Output the (x, y) coordinate of the center of the cell containing the given text.  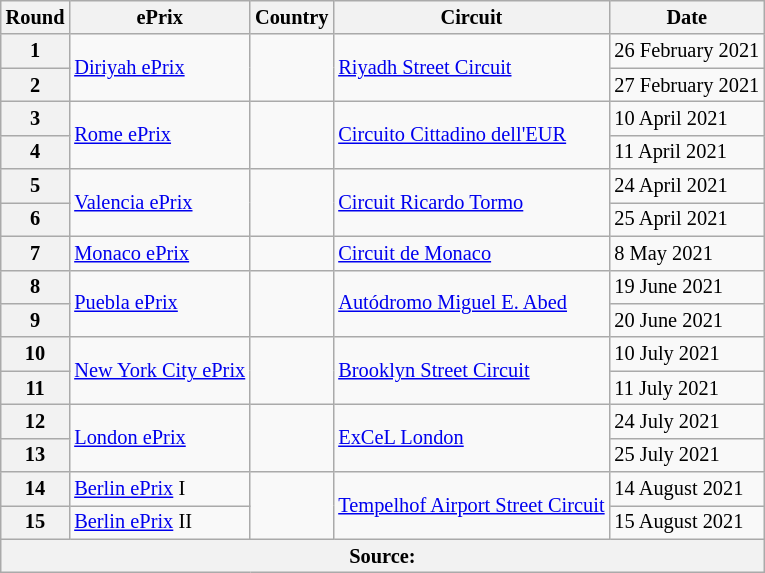
Diriyah ePrix (160, 68)
20 June 2021 (686, 320)
Tempelhof Airport Street Circuit (471, 506)
24 July 2021 (686, 421)
Berlin ePrix I (160, 489)
25 April 2021 (686, 219)
5 (36, 186)
Valencia ePrix (160, 202)
8 May 2021 (686, 253)
Round (36, 17)
ExCeL London (471, 438)
Circuit de Monaco (471, 253)
London ePrix (160, 438)
Autódromo Miguel E. Abed (471, 304)
Circuit (471, 17)
13 (36, 455)
2 (36, 85)
11 April 2021 (686, 152)
11 July 2021 (686, 388)
6 (36, 219)
15 (36, 522)
24 April 2021 (686, 186)
Brooklyn Street Circuit (471, 370)
14 August 2021 (686, 489)
10 July 2021 (686, 354)
ePrix (160, 17)
Circuit Ricardo Tormo (471, 202)
8 (36, 287)
11 (36, 388)
10 April 2021 (686, 118)
Date (686, 17)
Berlin ePrix II (160, 522)
4 (36, 152)
Circuito Cittadino dell'EUR (471, 134)
19 June 2021 (686, 287)
Country (292, 17)
12 (36, 421)
Source: (382, 556)
15 August 2021 (686, 522)
14 (36, 489)
7 (36, 253)
3 (36, 118)
Rome ePrix (160, 134)
1 (36, 51)
Riyadh Street Circuit (471, 68)
Puebla ePrix (160, 304)
9 (36, 320)
New York City ePrix (160, 370)
25 July 2021 (686, 455)
10 (36, 354)
Monaco ePrix (160, 253)
27 February 2021 (686, 85)
26 February 2021 (686, 51)
